Scan for the cell matching the given text and deliver its (X, Y) coordinate at center. 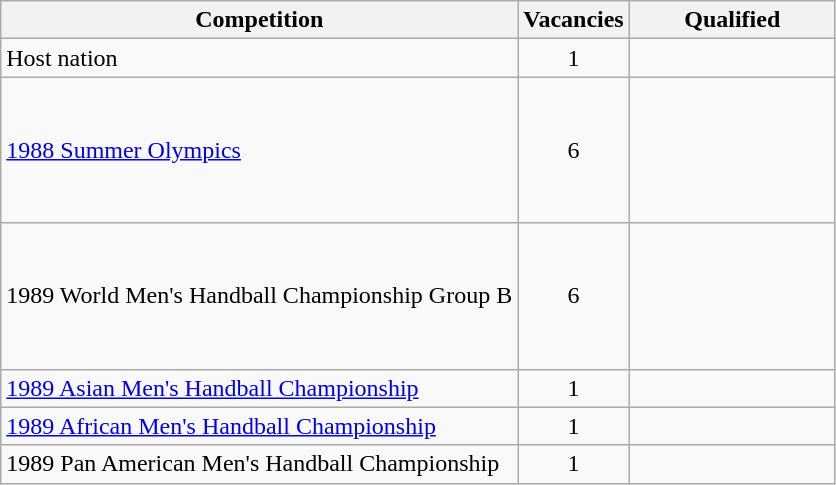
1988 Summer Olympics (260, 150)
1989 Asian Men's Handball Championship (260, 388)
Host nation (260, 58)
Qualified (732, 20)
1989 African Men's Handball Championship (260, 426)
Vacancies (574, 20)
Competition (260, 20)
1989 Pan American Men's Handball Championship (260, 464)
1989 World Men's Handball Championship Group B (260, 296)
